Scan for the cell matching the given text and deliver its [X, Y] coordinate at center. 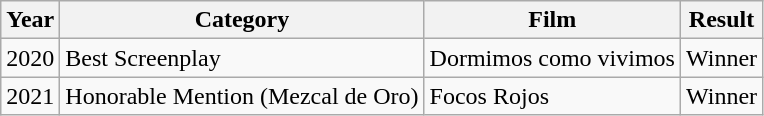
Result [721, 20]
Film [552, 20]
Honorable Mention (Mezcal de Oro) [242, 96]
Year [30, 20]
Category [242, 20]
Best Screenplay [242, 58]
Focos Rojos [552, 96]
Dormimos como vivimos [552, 58]
2020 [30, 58]
2021 [30, 96]
